Find where the given text appears and provide that cell's center as (X, Y) coordinate. 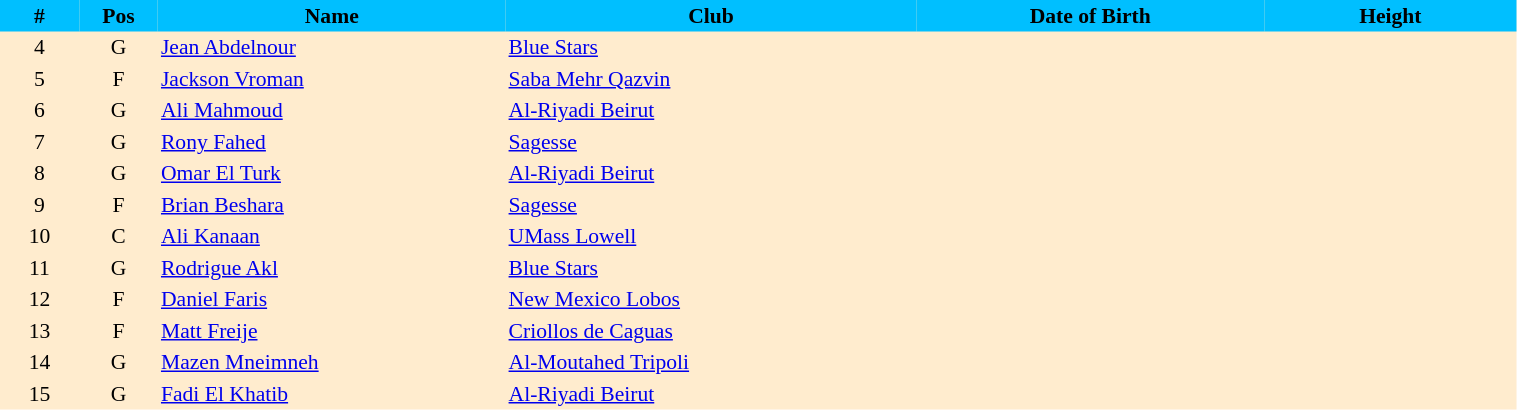
Brian Beshara (332, 205)
Ali Kanaan (332, 236)
UMass Lowell (712, 236)
Rony Fahed (332, 142)
4 (40, 48)
9 (40, 205)
C (118, 236)
10 (40, 236)
Al-Moutahed Tripoli (712, 362)
New Mexico Lobos (712, 300)
Fadi El Khatib (332, 394)
15 (40, 394)
Name (332, 16)
Criollos de Caguas (712, 331)
12 (40, 300)
Date of Birth (1090, 16)
6 (40, 110)
8 (40, 174)
# (40, 16)
14 (40, 362)
13 (40, 331)
Height (1390, 16)
Matt Freije (332, 331)
Saba Mehr Qazvin (712, 79)
Jackson Vroman (332, 79)
Jean Abdelnour (332, 48)
Ali Mahmoud (332, 110)
Daniel Faris (332, 300)
Pos (118, 16)
11 (40, 268)
Rodrigue Akl (332, 268)
7 (40, 142)
Omar El Turk (332, 174)
Club (712, 16)
5 (40, 79)
Mazen Mneimneh (332, 362)
